Locate the cell with the specified text and output its (X, Y) center coordinate. 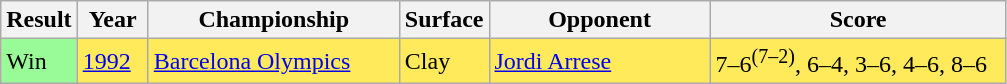
Barcelona Olympics (274, 62)
Score (858, 20)
Championship (274, 20)
Clay (444, 62)
Year (112, 20)
1992 (112, 62)
Surface (444, 20)
Result (39, 20)
7–6(7–2), 6–4, 3–6, 4–6, 8–6 (858, 62)
Jordi Arrese (600, 62)
Opponent (600, 20)
Win (39, 62)
